Output the (x, y) coordinate of the center of the cell containing the given text.  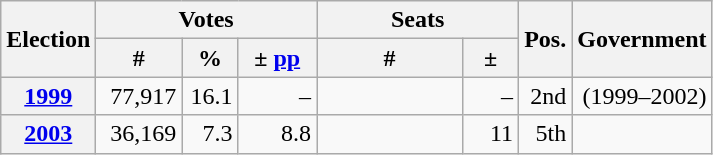
7.3 (210, 134)
5th (546, 134)
Government (642, 39)
% (210, 58)
2003 (48, 134)
77,917 (139, 96)
Seats (417, 20)
Votes (206, 20)
2nd (546, 96)
16.1 (210, 96)
± (491, 58)
8.8 (278, 134)
(1999–2002) (642, 96)
1999 (48, 96)
36,169 (139, 134)
11 (491, 134)
Election (48, 39)
Pos. (546, 39)
± pp (278, 58)
